Pinpoint the cell where the given text exists, returning its [X, Y] midpoint coordinate. 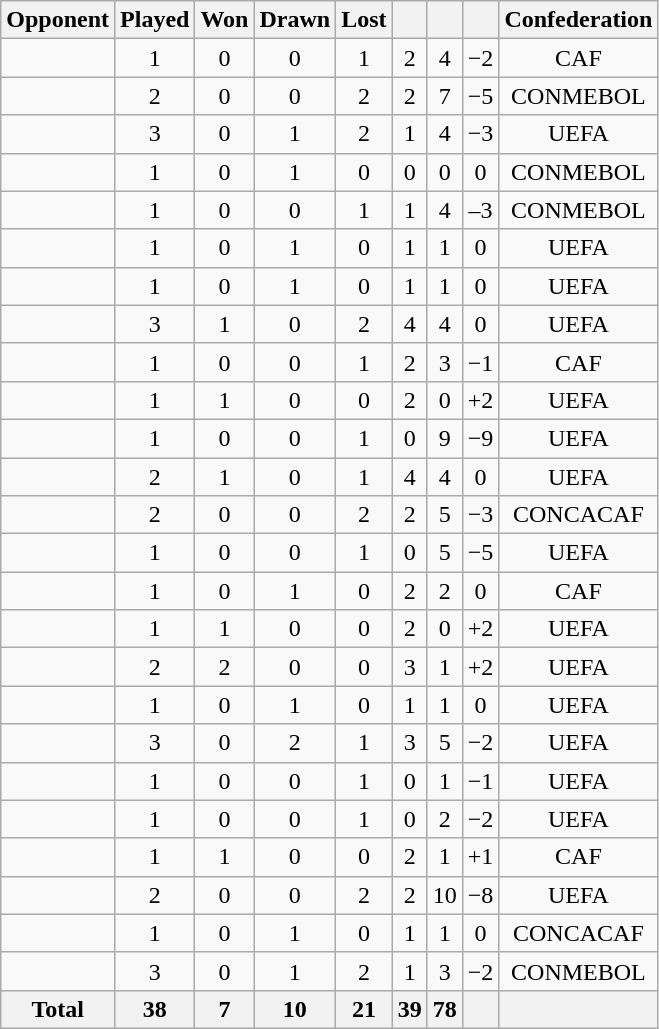
Opponent [58, 20]
Lost [364, 20]
78 [444, 1009]
9 [444, 438]
Confederation [578, 20]
−8 [480, 895]
21 [364, 1009]
–3 [480, 210]
Played [155, 20]
38 [155, 1009]
Total [58, 1009]
Won [224, 20]
Drawn [295, 20]
39 [410, 1009]
+1 [480, 857]
−9 [480, 438]
